Extract the (X, Y) coordinate from the center of the cell holding the provided text.  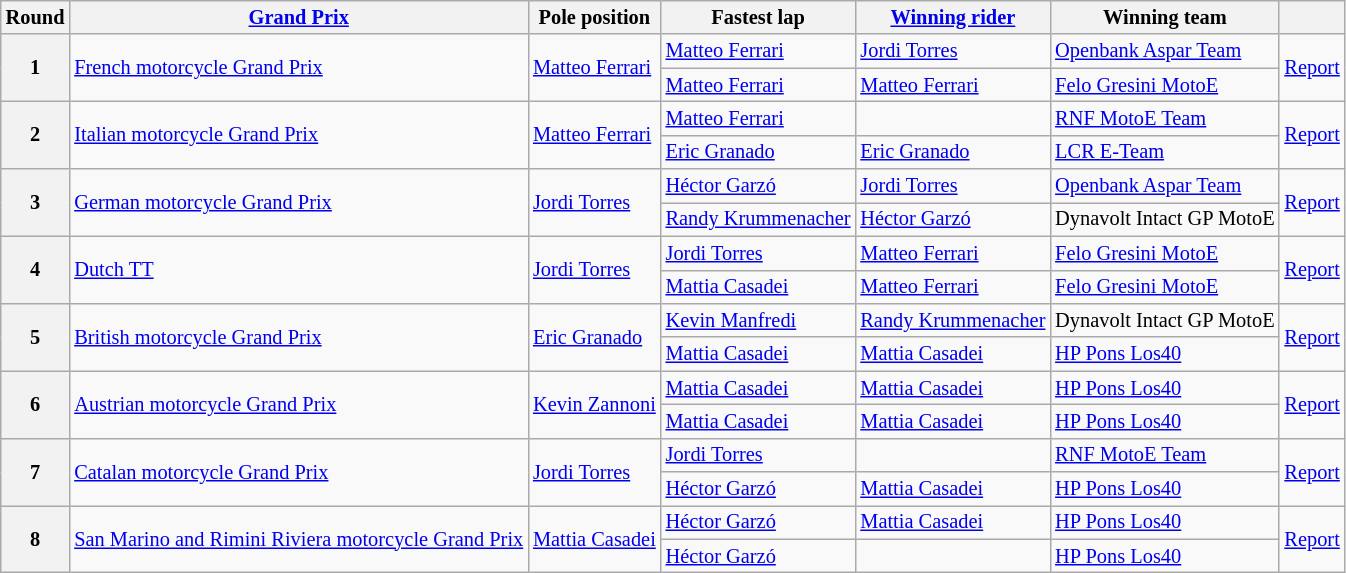
7 (36, 472)
2 (36, 134)
German motorcycle Grand Prix (298, 202)
5 (36, 336)
Winning team (1164, 17)
3 (36, 202)
Dutch TT (298, 270)
Catalan motorcycle Grand Prix (298, 472)
Pole position (594, 17)
1 (36, 68)
Austrian motorcycle Grand Prix (298, 404)
Grand Prix (298, 17)
6 (36, 404)
8 (36, 538)
Kevin Manfredi (758, 320)
British motorcycle Grand Prix (298, 336)
Italian motorcycle Grand Prix (298, 134)
Kevin Zannoni (594, 404)
Round (36, 17)
French motorcycle Grand Prix (298, 68)
Winning rider (952, 17)
4 (36, 270)
San Marino and Rimini Riviera motorcycle Grand Prix (298, 538)
LCR E-Team (1164, 152)
Fastest lap (758, 17)
